For the text-containing cell, return its midpoint in [X, Y] coordinate format. 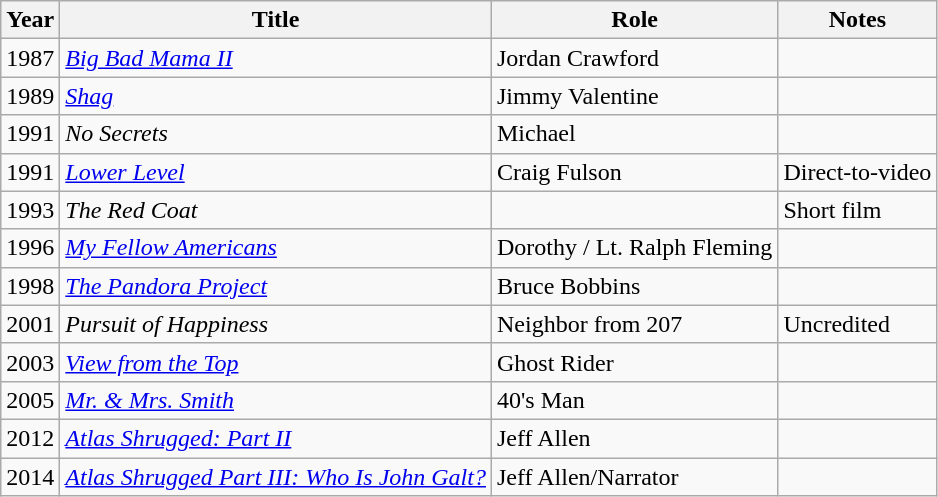
Direct-to-video [858, 172]
Notes [858, 20]
Bruce Bobbins [634, 286]
Pursuit of Happiness [276, 324]
View from the Top [276, 362]
40's Man [634, 400]
Title [276, 20]
1993 [30, 210]
2014 [30, 477]
Atlas Shrugged Part III: Who Is John Galt? [276, 477]
Michael [634, 134]
The Red Coat [276, 210]
Atlas Shrugged: Part II [276, 438]
Short film [858, 210]
Neighbor from 207 [634, 324]
Jordan Crawford [634, 58]
Lower Level [276, 172]
2012 [30, 438]
No Secrets [276, 134]
Year [30, 20]
2005 [30, 400]
Uncredited [858, 324]
Mr. & Mrs. Smith [276, 400]
Craig Fulson [634, 172]
The Pandora Project [276, 286]
2001 [30, 324]
Role [634, 20]
1996 [30, 248]
Jimmy Valentine [634, 96]
2003 [30, 362]
Ghost Rider [634, 362]
1989 [30, 96]
1998 [30, 286]
1987 [30, 58]
Dorothy / Lt. Ralph Fleming [634, 248]
Jeff Allen [634, 438]
Big Bad Mama II [276, 58]
Jeff Allen/Narrator [634, 477]
My Fellow Americans [276, 248]
Shag [276, 96]
